Identify which cell holds the provided text, then report its [x, y] central coordinate. 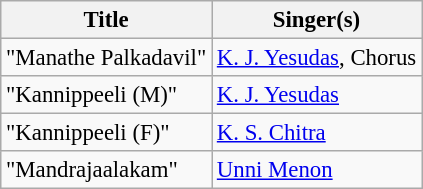
Unni Menon [317, 170]
K. J. Yesudas [317, 95]
"Manathe Palkadavil" [106, 58]
Title [106, 20]
"Kannippeeli (F)" [106, 133]
Singer(s) [317, 20]
"Kannippeeli (M)" [106, 95]
K. S. Chitra [317, 133]
K. J. Yesudas, Chorus [317, 58]
"Mandrajaalakam" [106, 170]
